From the cell containing the given text, extract its center point as [X, Y] coordinate. 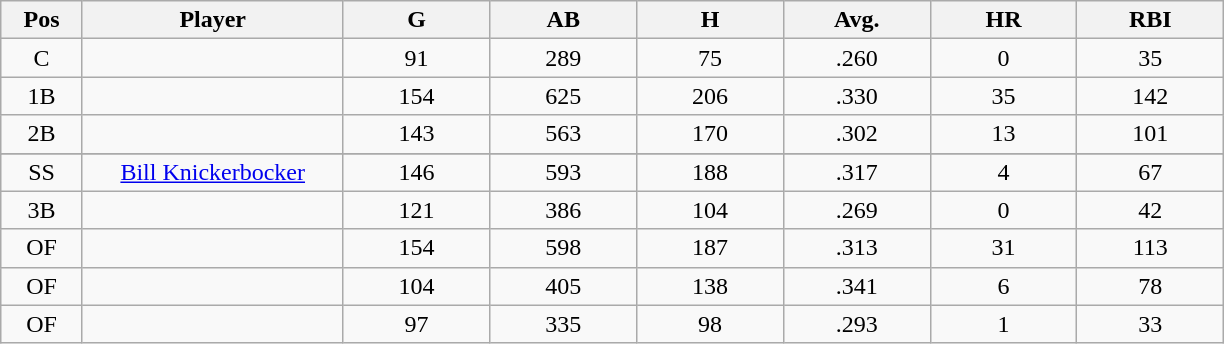
.260 [856, 58]
593 [564, 172]
C [42, 58]
146 [416, 172]
G [416, 20]
RBI [1150, 20]
4 [1004, 172]
625 [564, 96]
138 [710, 286]
.330 [856, 96]
H [710, 20]
188 [710, 172]
2B [42, 134]
91 [416, 58]
101 [1150, 134]
Bill Knickerbocker [212, 172]
67 [1150, 172]
.269 [856, 210]
.302 [856, 134]
142 [1150, 96]
1 [1004, 324]
170 [710, 134]
Player [212, 20]
1B [42, 96]
Avg. [856, 20]
.341 [856, 286]
.293 [856, 324]
SS [42, 172]
598 [564, 248]
335 [564, 324]
6 [1004, 286]
78 [1150, 286]
3B [42, 210]
13 [1004, 134]
97 [416, 324]
289 [564, 58]
HR [1004, 20]
121 [416, 210]
143 [416, 134]
.313 [856, 248]
.317 [856, 172]
42 [1150, 210]
98 [710, 324]
113 [1150, 248]
386 [564, 210]
31 [1004, 248]
563 [564, 134]
AB [564, 20]
405 [564, 286]
Pos [42, 20]
75 [710, 58]
206 [710, 96]
33 [1150, 324]
187 [710, 248]
